Detect which cell encompasses the target text, then output its [X, Y] center coordinate. 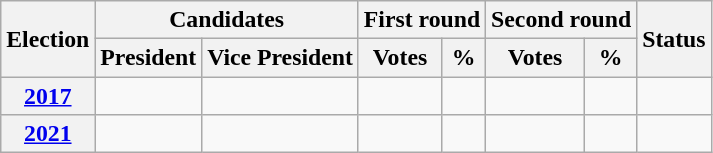
Second round [562, 20]
Vice President [280, 58]
2017 [48, 96]
Status [674, 39]
Candidates [227, 20]
First round [422, 20]
President [148, 58]
2021 [48, 133]
Election [48, 39]
